Return the (X, Y) coordinate for the center point of the cell that contains the specified text.  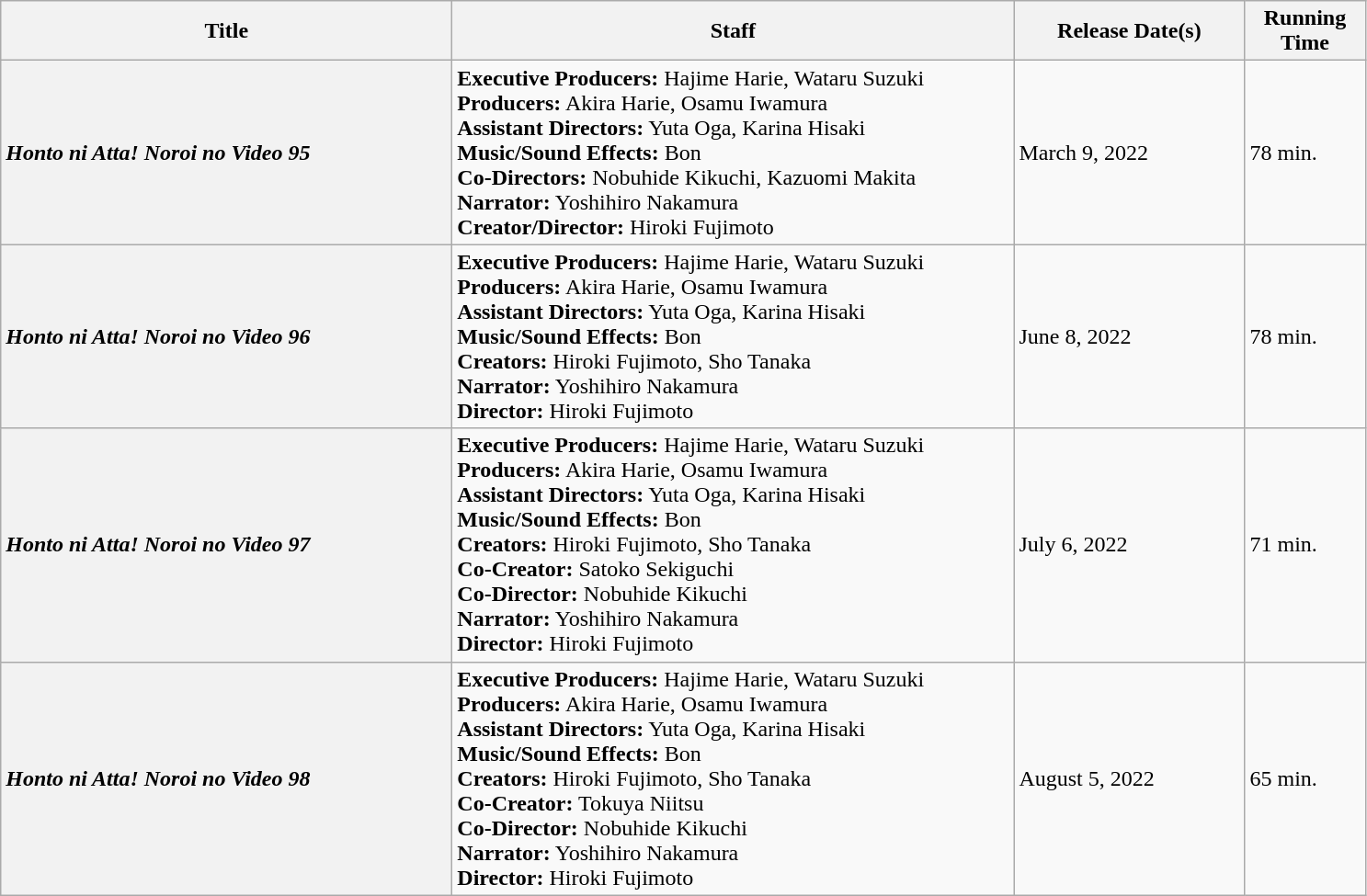
Staff (734, 31)
Honto ni Atta! Noroi no Video 98 (226, 778)
71 min. (1305, 545)
Honto ni Atta! Noroi no Video 95 (226, 153)
65 min. (1305, 778)
Release Date(s) (1129, 31)
August 5, 2022 (1129, 778)
Honto ni Atta! Noroi no Video 96 (226, 336)
Running Time (1305, 31)
Honto ni Atta! Noroi no Video 97 (226, 545)
June 8, 2022 (1129, 336)
July 6, 2022 (1129, 545)
March 9, 2022 (1129, 153)
Title (226, 31)
